Return (x, y) of the center of cell containing provided text 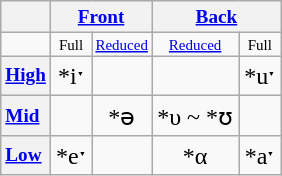
Front (100, 17)
Mid (26, 116)
*α (196, 156)
*eˑ (70, 156)
*iˑ (70, 76)
High (26, 76)
Back (216, 17)
*ə (122, 116)
*υ ~ *ʊ (196, 116)
Low (26, 156)
*uˑ (260, 76)
*aˑ (260, 156)
